Detect which cell encompasses the target text, then output its [X, Y] center coordinate. 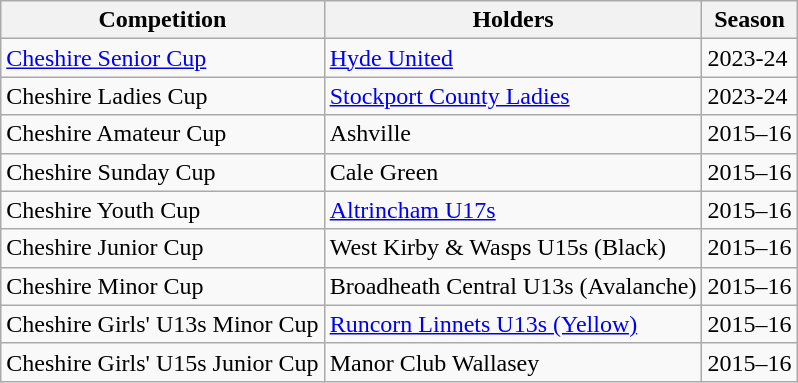
Cheshire Junior Cup [162, 248]
Cheshire Amateur Cup [162, 134]
Season [750, 20]
Hyde United [513, 58]
Cale Green [513, 172]
Broadheath Central U13s (Avalanche) [513, 286]
Stockport County Ladies [513, 96]
Competition [162, 20]
Altrincham U17s [513, 210]
Runcorn Linnets U13s (Yellow) [513, 324]
West Kirby & Wasps U15s (Black) [513, 248]
Cheshire Sunday Cup [162, 172]
Cheshire Girls' U13s Minor Cup [162, 324]
Cheshire Minor Cup [162, 286]
Holders [513, 20]
Ashville [513, 134]
Cheshire Senior Cup [162, 58]
Cheshire Youth Cup [162, 210]
Cheshire Girls' U15s Junior Cup [162, 362]
Manor Club Wallasey [513, 362]
Cheshire Ladies Cup [162, 96]
